Extract the (X, Y) coordinate from the center of the cell holding the provided text.  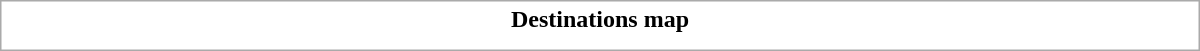
Destinations map (600, 19)
